Find where the given text appears and provide that cell's center as [x, y] coordinate. 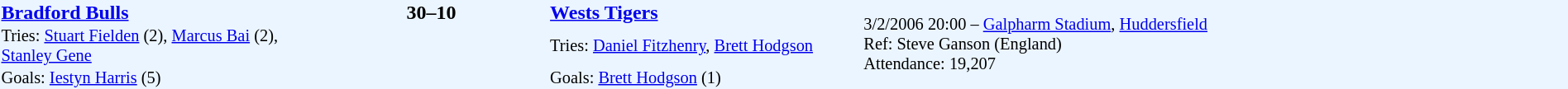
Wests Tigers [706, 12]
30–10 [431, 12]
3/2/2006 20:00 – Galpharm Stadium, HuddersfieldRef: Steve Ganson (England)Attendance: 19,207 [1216, 44]
Tries: Daniel Fitzhenry, Brett Hodgson [706, 46]
Bradford Bulls [157, 12]
Tries: Stuart Fielden (2), Marcus Bai (2), Stanley Gene [157, 46]
Goals: Brett Hodgson (1) [706, 77]
Goals: Iestyn Harris (5) [157, 77]
